Identify which cell holds the provided text, then report its (X, Y) central coordinate. 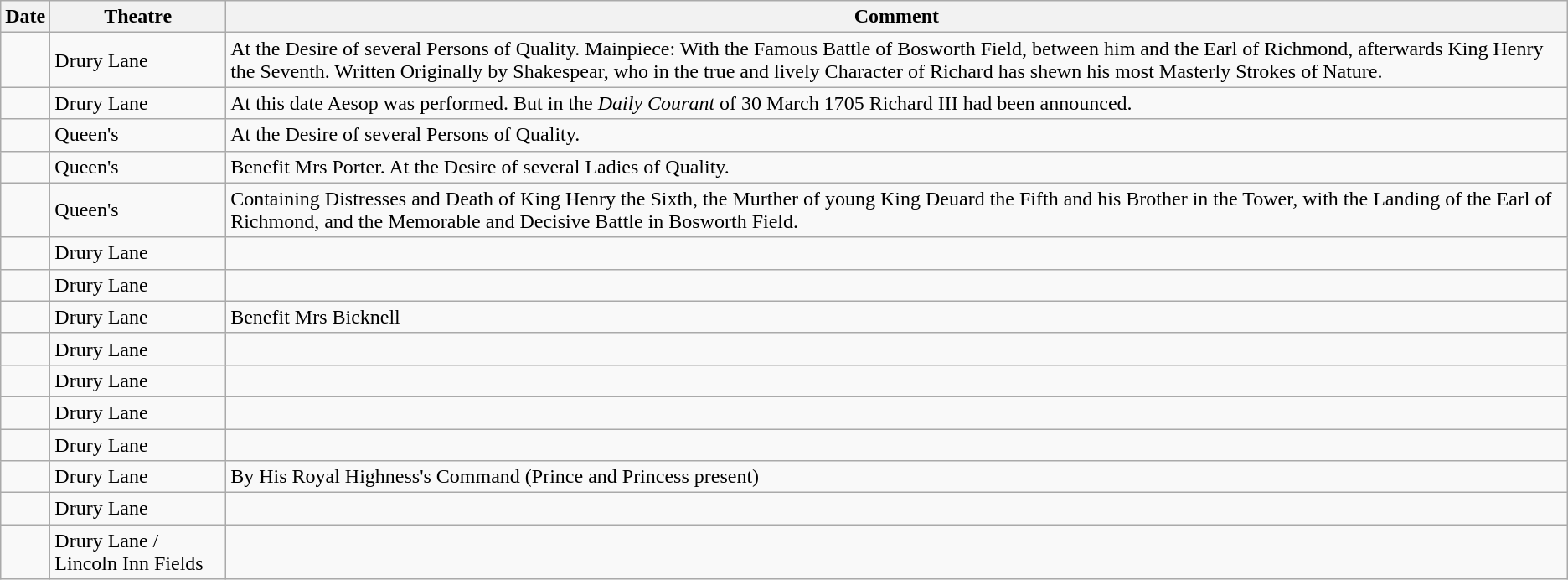
Benefit Mrs Porter. At the Desire of several Ladies of Quality. (897, 167)
Date (25, 17)
At this date Aesop was performed. But in the Daily Courant of 30 March 1705 Richard III had been announced. (897, 103)
Benefit Mrs Bicknell (897, 317)
At the Desire of several Persons of Quality. (897, 135)
By His Royal Highness's Command (Prince and Princess present) (897, 477)
Comment (897, 17)
Drury Lane / Lincoln Inn Fields (138, 552)
Theatre (138, 17)
